Pinpoint the cell where the given text exists, returning its (x, y) midpoint coordinate. 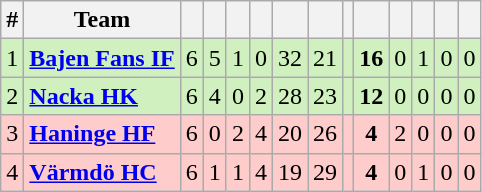
19 (290, 172)
5 (214, 58)
23 (326, 96)
Team (102, 20)
Bajen Fans IF (102, 58)
16 (372, 58)
29 (326, 172)
3 (12, 134)
32 (290, 58)
Värmdö HC (102, 172)
20 (290, 134)
21 (326, 58)
28 (290, 96)
Nacka HK (102, 96)
Haninge HF (102, 134)
# (12, 20)
26 (326, 134)
12 (372, 96)
